Identify which cell holds the provided text, then report its [x, y] central coordinate. 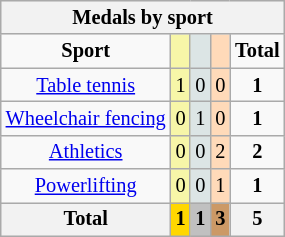
Medals by sport [143, 17]
Powerlifting [86, 186]
5 [257, 219]
Wheelchair fencing [86, 118]
Table tennis [86, 85]
Sport [86, 51]
Athletics [86, 152]
3 [220, 219]
